Locate the cell with the specified text and output its [x, y] center coordinate. 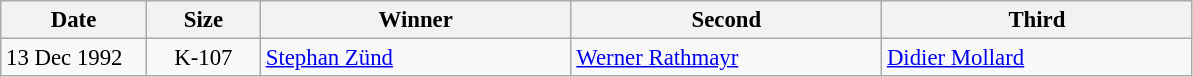
Stephan Zünd [416, 58]
13 Dec 1992 [74, 58]
Winner [416, 20]
Date [74, 20]
Third [1038, 20]
Second [726, 20]
K-107 [203, 58]
Werner Rathmayr [726, 58]
Size [203, 20]
Didier Mollard [1038, 58]
